From the cell containing the given text, extract its center point as (x, y) coordinate. 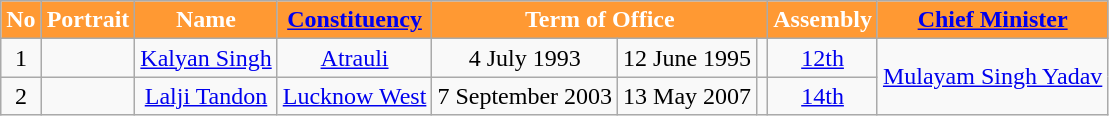
Mulayam Singh Yadav (992, 77)
Constituency (354, 20)
4 July 1993 (525, 58)
Lalji Tandon (206, 96)
No (21, 20)
Term of Office (600, 20)
2 (21, 96)
13 May 2007 (688, 96)
Chief Minister (992, 20)
14th (823, 96)
12th (823, 58)
Atrauli (354, 58)
1 (21, 58)
Portrait (88, 20)
12 June 1995 (688, 58)
7 September 2003 (525, 96)
Lucknow West (354, 96)
Kalyan Singh (206, 58)
Assembly (823, 20)
Name (206, 20)
